Pinpoint the cell where the given text exists, returning its [x, y] midpoint coordinate. 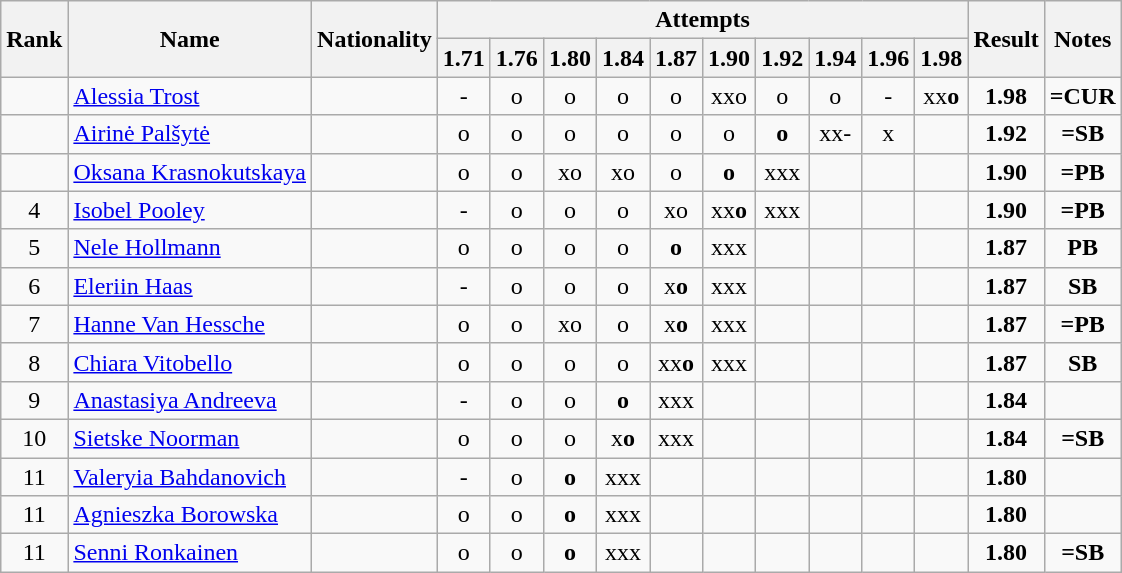
PB [1082, 248]
7 [34, 324]
Sietske Noorman [190, 438]
xx- [836, 134]
10 [34, 438]
Result [1006, 39]
8 [34, 362]
1.76 [516, 58]
Notes [1082, 39]
Nele Hollmann [190, 248]
Alessia Trost [190, 96]
1.71 [464, 58]
=CUR [1082, 96]
Attempts [702, 20]
1.96 [888, 58]
Oksana Krasnokutskaya [190, 172]
Senni Ronkainen [190, 553]
9 [34, 400]
4 [34, 210]
Nationality [375, 39]
Airinė Palšytė [190, 134]
Rank [34, 39]
Isobel Pooley [190, 210]
Anastasiya Andreeva [190, 400]
1.94 [836, 58]
5 [34, 248]
Eleriin Haas [190, 286]
Chiara Vitobello [190, 362]
Hanne Van Hessche [190, 324]
Name [190, 39]
Agnieszka Borowska [190, 515]
x [888, 134]
Valeryia Bahdanovich [190, 477]
6 [34, 286]
